Determine the (x, y) coordinate at the center of the cell enclosing the given text.  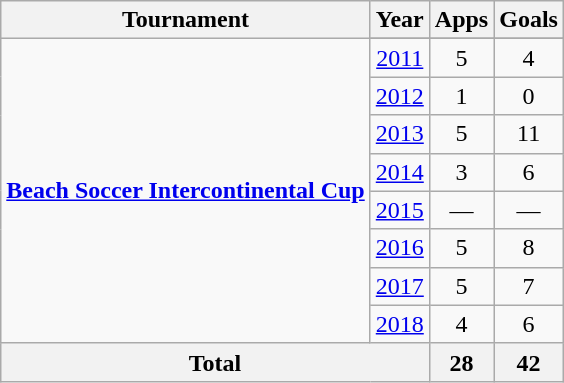
Year (400, 20)
1 (461, 96)
0 (529, 96)
2017 (400, 286)
Goals (529, 20)
2012 (400, 96)
8 (529, 248)
Beach Soccer Intercontinental Cup (186, 191)
Apps (461, 20)
2013 (400, 134)
2016 (400, 248)
2018 (400, 324)
7 (529, 286)
Total (216, 362)
2014 (400, 172)
2015 (400, 210)
3 (461, 172)
11 (529, 134)
42 (529, 362)
2011 (400, 58)
Tournament (186, 20)
28 (461, 362)
